Capture the cell that displays the provided text and extract its [X, Y] central coordinate. 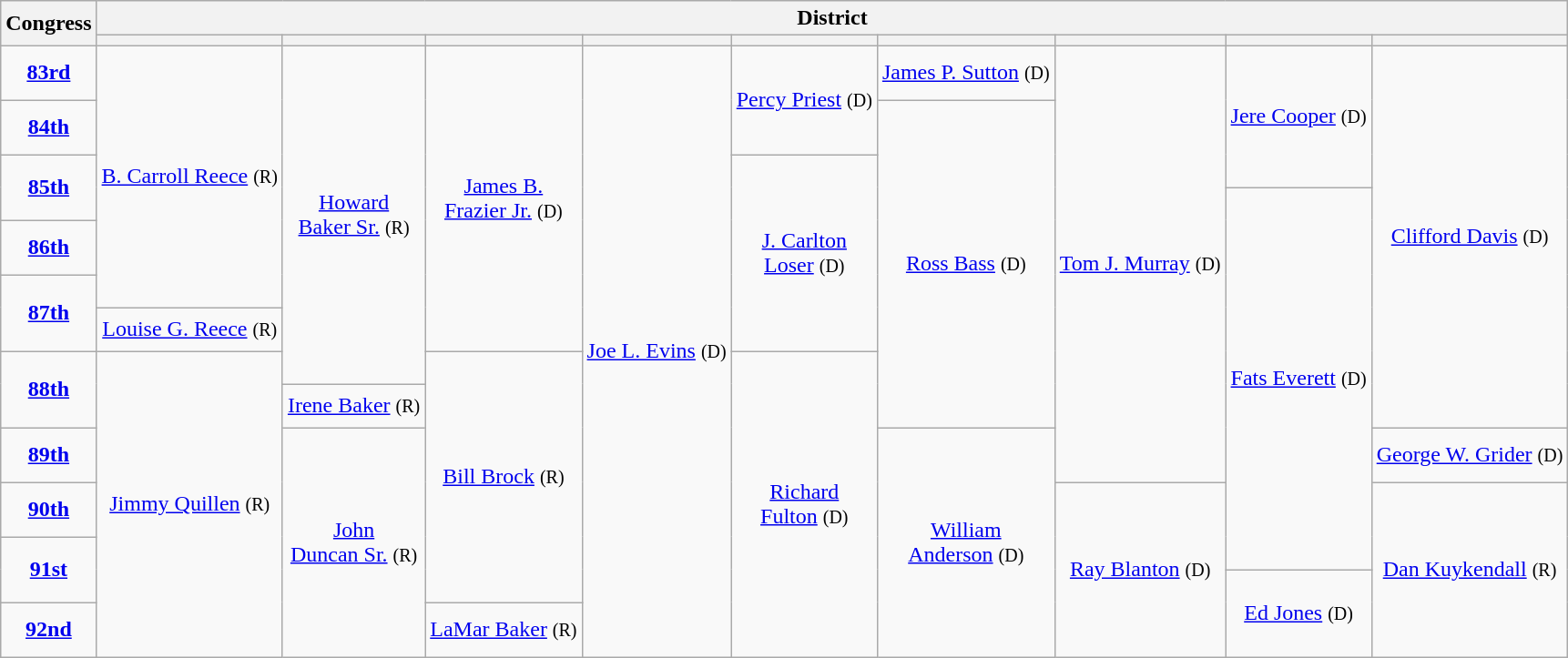
Ray Blanton (D) [1140, 570]
James P. Sutton (D) [965, 73]
RichardFulton (D) [804, 504]
87th [49, 313]
92nd [49, 630]
Ross Bass (D) [965, 264]
LaMar Baker (R) [504, 630]
Louise G. Reece (R) [189, 329]
Bill Brock (R) [504, 477]
88th [49, 390]
District [832, 18]
Congress [49, 24]
89th [49, 455]
JohnDuncan Sr. (R) [353, 542]
83rd [49, 73]
Jimmy Quillen (R) [189, 504]
Fats Everett (D) [1298, 379]
HowardBaker Sr. (R) [353, 215]
91st [49, 570]
George W. Grider (D) [1470, 455]
90th [49, 510]
James B.Frazier Jr. (D) [504, 198]
Tom J. Murray (D) [1140, 264]
86th [49, 248]
Dan Kuykendall (R) [1470, 570]
85th [49, 187]
WilliamAnderson (D) [965, 542]
Percy Priest (D) [804, 100]
Jere Cooper (D) [1298, 116]
Clifford Davis (D) [1470, 237]
84th [49, 127]
Ed Jones (D) [1298, 613]
B. Carroll Reece (R) [189, 177]
Joe L. Evins (D) [657, 351]
J. CarltonLoser (D) [804, 253]
Irene Baker (R) [353, 406]
